Extract the [x, y] coordinate from the center of the cell holding the provided text.  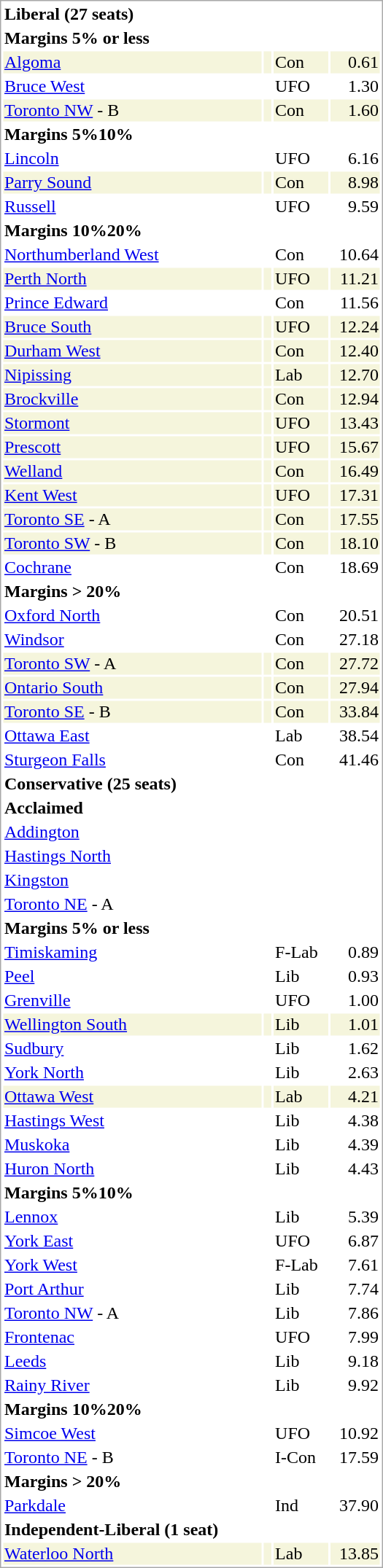
Cochrane [132, 568]
37.90 [355, 1505]
Durham West [132, 351]
16.49 [355, 472]
Toronto SW - B [132, 543]
Muskoka [132, 1145]
12.24 [355, 327]
6.87 [355, 1241]
Port Arthur [132, 1290]
10.92 [355, 1434]
4.21 [355, 1097]
11.56 [355, 303]
Russell [132, 206]
18.10 [355, 543]
15.67 [355, 447]
17.59 [355, 1457]
17.55 [355, 520]
4.43 [355, 1169]
27.94 [355, 687]
Prince Edward [132, 303]
Liberal (27 seats) [132, 14]
Kent West [132, 495]
17.31 [355, 495]
Toronto SE - B [132, 712]
Windsor [132, 639]
11.21 [355, 279]
Acclaimed [132, 808]
Wellington South [132, 1024]
Brockville [132, 399]
9.92 [355, 1386]
9.18 [355, 1361]
York East [132, 1241]
Toronto NW - A [132, 1313]
Toronto NE - B [132, 1457]
Lennox [132, 1217]
Rainy River [132, 1386]
33.84 [355, 712]
1.60 [355, 110]
Parry Sound [132, 183]
9.59 [355, 206]
7.99 [355, 1338]
Addington [132, 832]
12.70 [355, 375]
Conservative (25 seats) [132, 784]
Prescott [132, 447]
Ottawa East [132, 736]
0.93 [355, 976]
Ottawa West [132, 1097]
I-Con [301, 1457]
18.69 [355, 568]
Oxford North [132, 616]
1.00 [355, 1001]
4.38 [355, 1120]
York North [132, 1072]
10.64 [355, 254]
Kingston [132, 880]
Simcoe West [132, 1434]
12.94 [355, 399]
Hastings West [132, 1120]
27.18 [355, 639]
0.89 [355, 953]
Welland [132, 472]
7.74 [355, 1290]
Toronto SW - A [132, 664]
7.61 [355, 1265]
York West [132, 1265]
13.43 [355, 424]
Parkdale [132, 1505]
7.86 [355, 1313]
1.62 [355, 1049]
20.51 [355, 616]
Waterloo North [132, 1553]
Sudbury [132, 1049]
Nipissing [132, 375]
5.39 [355, 1217]
41.46 [355, 760]
0.61 [355, 62]
Perth North [132, 279]
Independent-Liberal (1 seat) [132, 1530]
1.01 [355, 1024]
Toronto SE - A [132, 520]
6.16 [355, 158]
12.40 [355, 351]
Hastings North [132, 857]
Lincoln [132, 158]
Peel [132, 976]
4.39 [355, 1145]
2.63 [355, 1072]
Ontario South [132, 687]
Grenville [132, 1001]
1.30 [355, 87]
Northumberland West [132, 254]
Algoma [132, 62]
8.98 [355, 183]
Leeds [132, 1361]
Timiskaming [132, 953]
Sturgeon Falls [132, 760]
Bruce South [132, 327]
27.72 [355, 664]
Huron North [132, 1169]
Ind [301, 1505]
38.54 [355, 736]
Bruce West [132, 87]
Stormont [132, 424]
Toronto NW - B [132, 110]
13.85 [355, 1553]
Frontenac [132, 1338]
Toronto NE - A [132, 905]
